Return (x, y) of the center of cell containing provided text 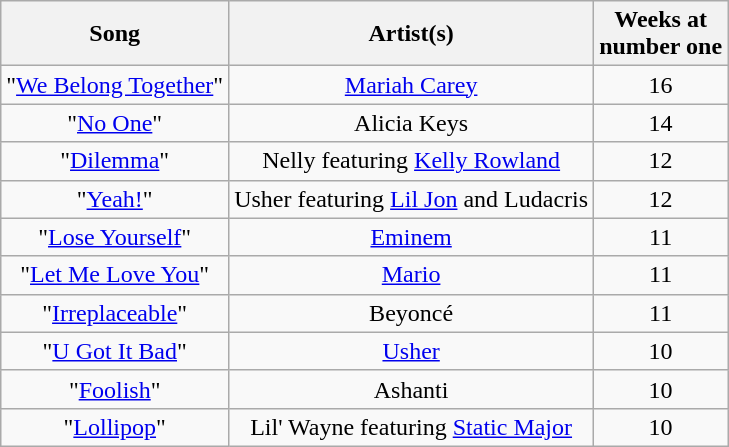
14 (661, 123)
Usher featuring Lil Jon and Ludacris (412, 199)
Lil' Wayne featuring Static Major (412, 427)
Alicia Keys (412, 123)
16 (661, 85)
Ashanti (412, 389)
"U Got It Bad" (115, 351)
"No One" (115, 123)
Usher (412, 351)
Weeks atnumber one (661, 34)
"Lose Yourself" (115, 237)
"Yeah!" (115, 199)
"Dilemma" (115, 161)
"Foolish" (115, 389)
Beyoncé (412, 313)
Mariah Carey (412, 85)
Nelly featuring Kelly Rowland (412, 161)
"Lollipop" (115, 427)
Song (115, 34)
"Let Me Love You" (115, 275)
Artist(s) (412, 34)
Eminem (412, 237)
Mario (412, 275)
"Irreplaceable" (115, 313)
"We Belong Together" (115, 85)
